Return the (x, y) coordinate for the center point of the cell that contains the specified text.  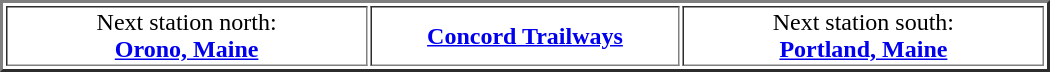
Next station north:Orono, Maine (186, 36)
Next station south:Portland, Maine (864, 36)
Concord Trailways (525, 36)
